Output the (X, Y) coordinate of the center of the cell containing the given text.  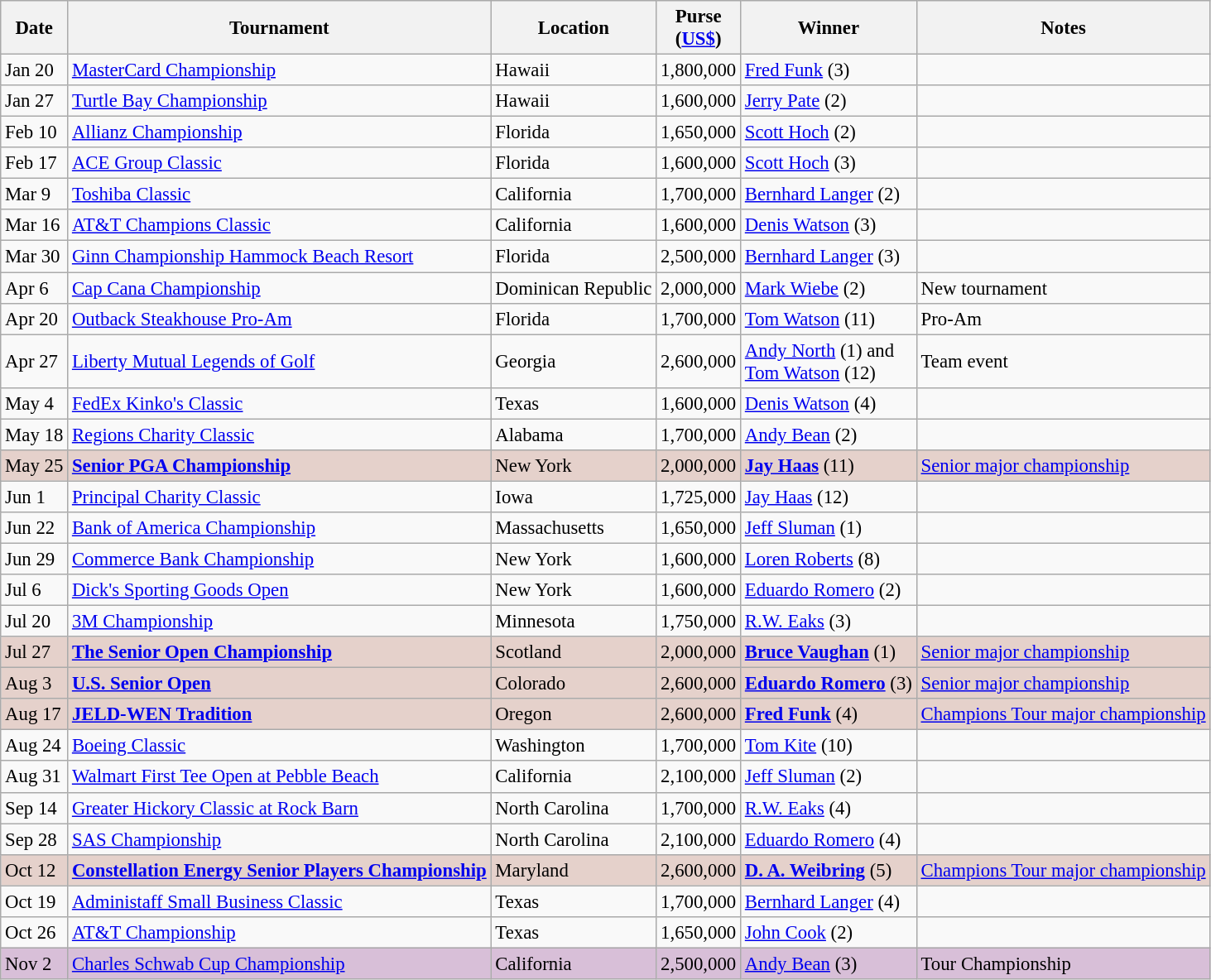
MasterCard Championship (280, 70)
Massachusetts (574, 528)
Administaff Small Business Classic (280, 901)
Denis Watson (3) (829, 226)
Date (35, 28)
Eduardo Romero (4) (829, 839)
Winner (829, 28)
1,725,000 (699, 497)
Bank of America Championship (280, 528)
Charles Schwab Cup Championship (280, 963)
Scott Hoch (2) (829, 132)
Boeing Classic (280, 746)
Jerry Pate (2) (829, 101)
Jay Haas (11) (829, 466)
Jun 1 (35, 497)
JELD-WEN Tradition (280, 714)
Scotland (574, 652)
Fred Funk (4) (829, 714)
Principal Charity Classic (280, 497)
Mar 16 (35, 226)
U.S. Senior Open (280, 684)
Oct 12 (35, 870)
Toshiba Classic (280, 195)
Greater Hickory Classic at Rock Barn (280, 808)
Pro-Am (1063, 319)
Sep 14 (35, 808)
Aug 24 (35, 746)
Cap Cana Championship (280, 288)
Andy Bean (2) (829, 435)
Mar 30 (35, 257)
Jul 27 (35, 652)
Jeff Sluman (1) (829, 528)
1,800,000 (699, 70)
Jay Haas (12) (829, 497)
Oct 26 (35, 933)
Scott Hoch (3) (829, 163)
Allianz Championship (280, 132)
3M Championship (280, 622)
Location (574, 28)
Tom Kite (10) (829, 746)
Georgia (574, 361)
Liberty Mutual Legends of Golf (280, 361)
Oct 19 (35, 901)
Bernhard Langer (2) (829, 195)
Regions Charity Classic (280, 435)
Aug 17 (35, 714)
May 25 (35, 466)
Apr 20 (35, 319)
New tournament (1063, 288)
D. A. Weibring (5) (829, 870)
John Cook (2) (829, 933)
Alabama (574, 435)
The Senior Open Championship (280, 652)
Denis Watson (4) (829, 403)
AT&T Championship (280, 933)
Constellation Energy Senior Players Championship (280, 870)
Eduardo Romero (2) (829, 590)
Andy North (1) and Tom Watson (12) (829, 361)
Tom Watson (11) (829, 319)
1,750,000 (699, 622)
Jul 20 (35, 622)
AT&T Champions Classic (280, 226)
Team event (1063, 361)
Feb 10 (35, 132)
Jul 6 (35, 590)
Jeff Sluman (2) (829, 777)
Commerce Bank Championship (280, 559)
Iowa (574, 497)
Tournament (280, 28)
Loren Roberts (8) (829, 559)
Bernhard Langer (4) (829, 901)
Purse(US$) (699, 28)
May 4 (35, 403)
Feb 17 (35, 163)
Apr 6 (35, 288)
Outback Steakhouse Pro-Am (280, 319)
Jun 29 (35, 559)
Maryland (574, 870)
May 18 (35, 435)
Mar 9 (35, 195)
Turtle Bay Championship (280, 101)
Bernhard Langer (3) (829, 257)
Washington (574, 746)
Walmart First Tee Open at Pebble Beach (280, 777)
Aug 31 (35, 777)
R.W. Eaks (4) (829, 808)
Minnesota (574, 622)
Bruce Vaughan (1) (829, 652)
Apr 27 (35, 361)
Dick's Sporting Goods Open (280, 590)
Jan 27 (35, 101)
Eduardo Romero (3) (829, 684)
Dominican Republic (574, 288)
Nov 2 (35, 963)
Ginn Championship Hammock Beach Resort (280, 257)
Jun 22 (35, 528)
Tour Championship (1063, 963)
Andy Bean (3) (829, 963)
Senior PGA Championship (280, 466)
Fred Funk (3) (829, 70)
Notes (1063, 28)
Sep 28 (35, 839)
Mark Wiebe (2) (829, 288)
Oregon (574, 714)
ACE Group Classic (280, 163)
Aug 3 (35, 684)
Jan 20 (35, 70)
R.W. Eaks (3) (829, 622)
Colorado (574, 684)
SAS Championship (280, 839)
FedEx Kinko's Classic (280, 403)
